Output the [x, y] coordinate of the center of the cell containing the given text.  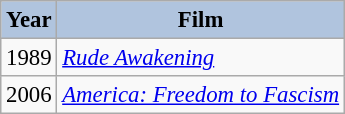
Rude Awakening [200, 58]
2006 [29, 95]
America: Freedom to Fascism [200, 95]
1989 [29, 58]
Film [200, 20]
Year [29, 20]
